Search for the cell housing the specified text and yield its (x, y) center coordinate. 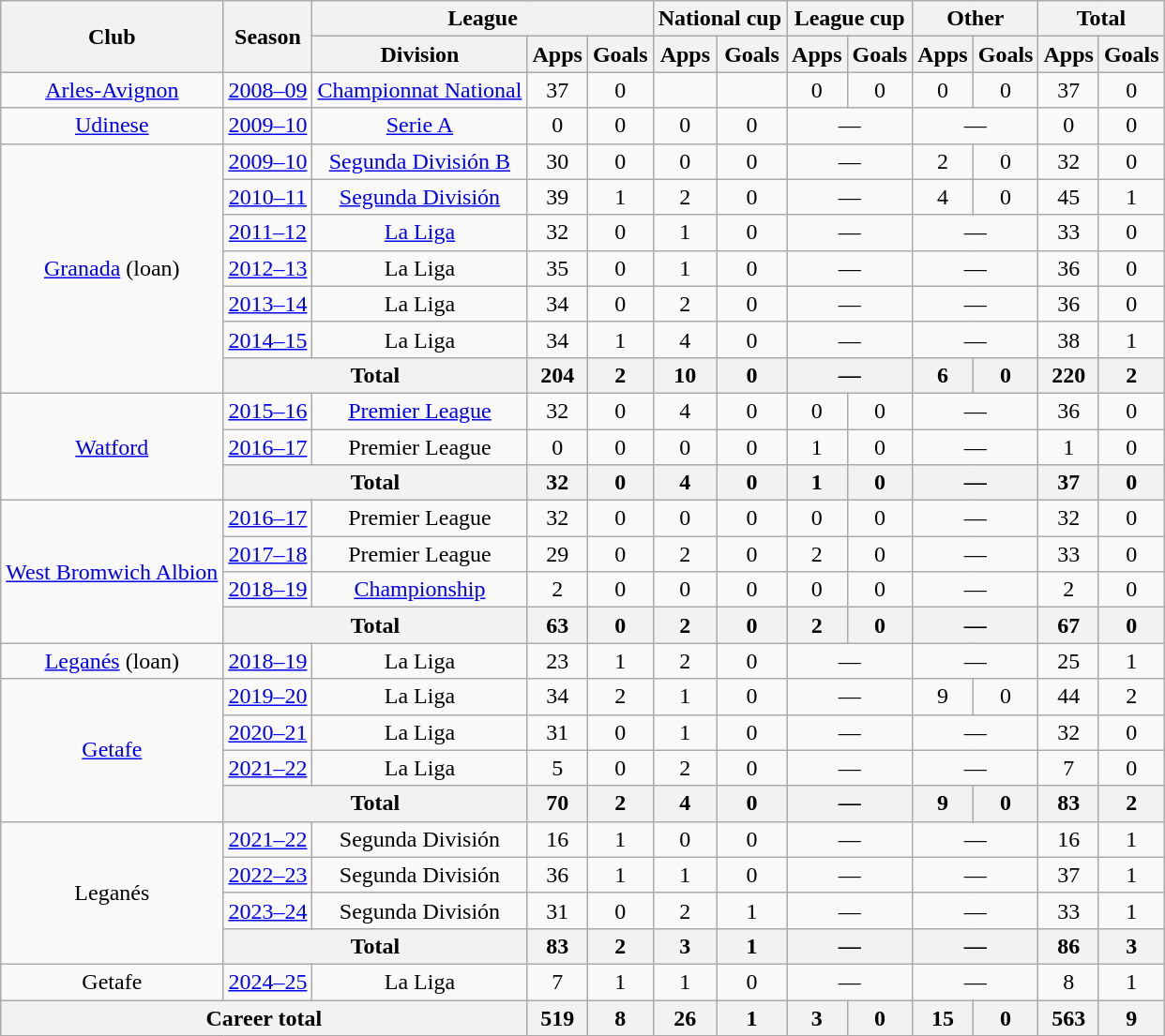
2011–12 (268, 233)
519 (557, 1017)
23 (557, 661)
National cup (719, 19)
Serie A (420, 126)
2015–16 (268, 411)
39 (557, 197)
2023–24 (268, 910)
204 (557, 375)
Other (976, 19)
30 (557, 161)
2014–15 (268, 339)
38 (1068, 339)
35 (557, 268)
2010–11 (268, 197)
Championnat National (420, 90)
League (482, 19)
25 (1068, 661)
63 (557, 625)
2020–21 (268, 732)
86 (1068, 946)
2019–20 (268, 697)
563 (1068, 1017)
44 (1068, 697)
Championship (420, 590)
15 (943, 1017)
2008–09 (268, 90)
70 (557, 803)
5 (557, 768)
2013–14 (268, 304)
2017–18 (268, 554)
League cup (850, 19)
Career total (265, 1017)
6 (943, 375)
67 (1068, 625)
Watford (113, 446)
45 (1068, 197)
220 (1068, 375)
Division (420, 54)
2012–13 (268, 268)
2022–23 (268, 875)
Club (113, 37)
29 (557, 554)
Udinese (113, 126)
Granada (loan) (113, 268)
Segunda División B (420, 161)
Arles-Avignon (113, 90)
West Bromwich Albion (113, 572)
26 (685, 1017)
Leganés (loan) (113, 661)
Leganés (113, 893)
2024–25 (268, 982)
Season (268, 37)
10 (685, 375)
